Return the (X, Y) coordinate for the center point of the cell that contains the specified text.  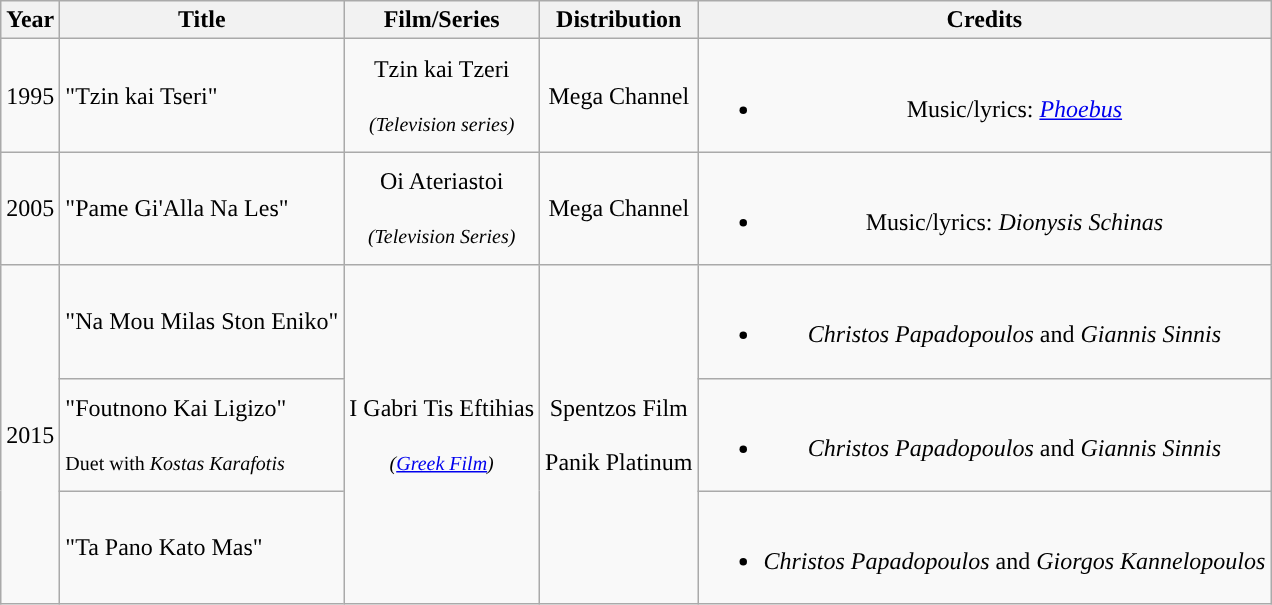
I Gabri Tis Eftihias (Greek Film) (442, 434)
Music/lyrics: Phoebus (984, 96)
1995 (30, 96)
2005 (30, 208)
2015 (30, 434)
Title (202, 20)
"Na Mou Milas Ston Eniko" (202, 322)
"Foutnono Kai Ligizo"Duet with Kostas Karafotis (202, 434)
Distribution (619, 20)
Music/lyrics: Dionysis Schinas (984, 208)
Tzin kai Tzeri (Television series) (442, 96)
"Tzin kai Tseri" (202, 96)
Credits (984, 20)
Christos Papadopoulos and Giorgos Kannelopoulos (984, 548)
Oi Ateriastoi(Television Series) (442, 208)
Year (30, 20)
"Pame Gi'Alla Na Les" (202, 208)
Spentzos FilmPanik Platinum (619, 434)
Film/Series (442, 20)
"Ta Pano Kato Mas" (202, 548)
